Output the (x, y) coordinate of the center of the cell containing the given text.  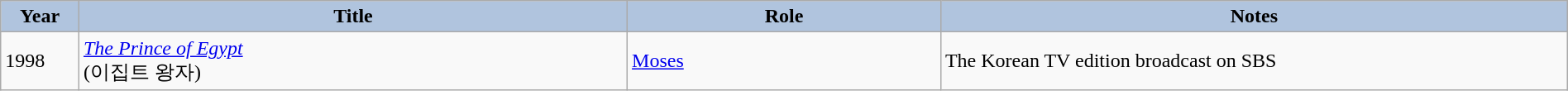
Year (40, 17)
The Korean TV edition broadcast on SBS (1254, 61)
Notes (1254, 17)
Role (784, 17)
1998 (40, 61)
Title (352, 17)
Moses (784, 61)
The Prince of Egypt(이집트 왕자) (352, 61)
